Return the (x, y) coordinate for the center point of the cell that contains the specified text.  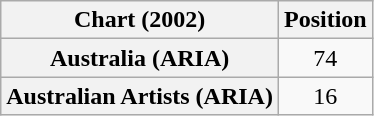
Chart (2002) (140, 20)
Australian Artists (ARIA) (140, 96)
Australia (ARIA) (140, 58)
74 (325, 58)
Position (325, 20)
16 (325, 96)
